Scan for the cell matching the given text and deliver its [x, y] coordinate at center. 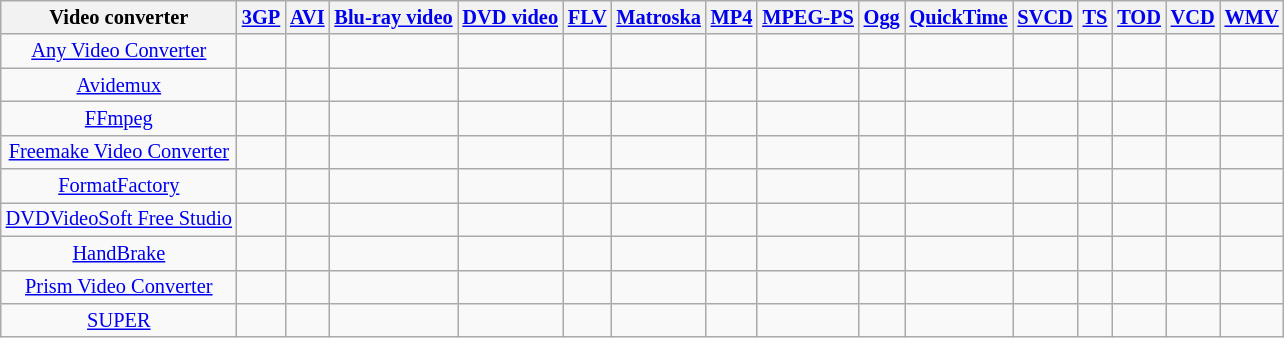
Video converter [119, 17]
DVDVideoSoft Free Studio [119, 219]
QuickTime [959, 17]
AVI [307, 17]
FFmpeg [119, 118]
SVCD [1044, 17]
Matroska [659, 17]
HandBrake [119, 253]
TS [1096, 17]
TOD [1138, 17]
WMV [1252, 17]
Freemake Video Converter [119, 152]
FormatFactory [119, 186]
3GP [261, 17]
DVD video [510, 17]
Avidemux [119, 85]
Blu-ray video [393, 17]
MPEG-PS [808, 17]
VCD [1193, 17]
Any Video Converter [119, 51]
Ogg [882, 17]
Prism Video Converter [119, 287]
FLV [588, 17]
SUPER [119, 320]
MP4 [732, 17]
